Detect which cell encompasses the target text, then output its [x, y] center coordinate. 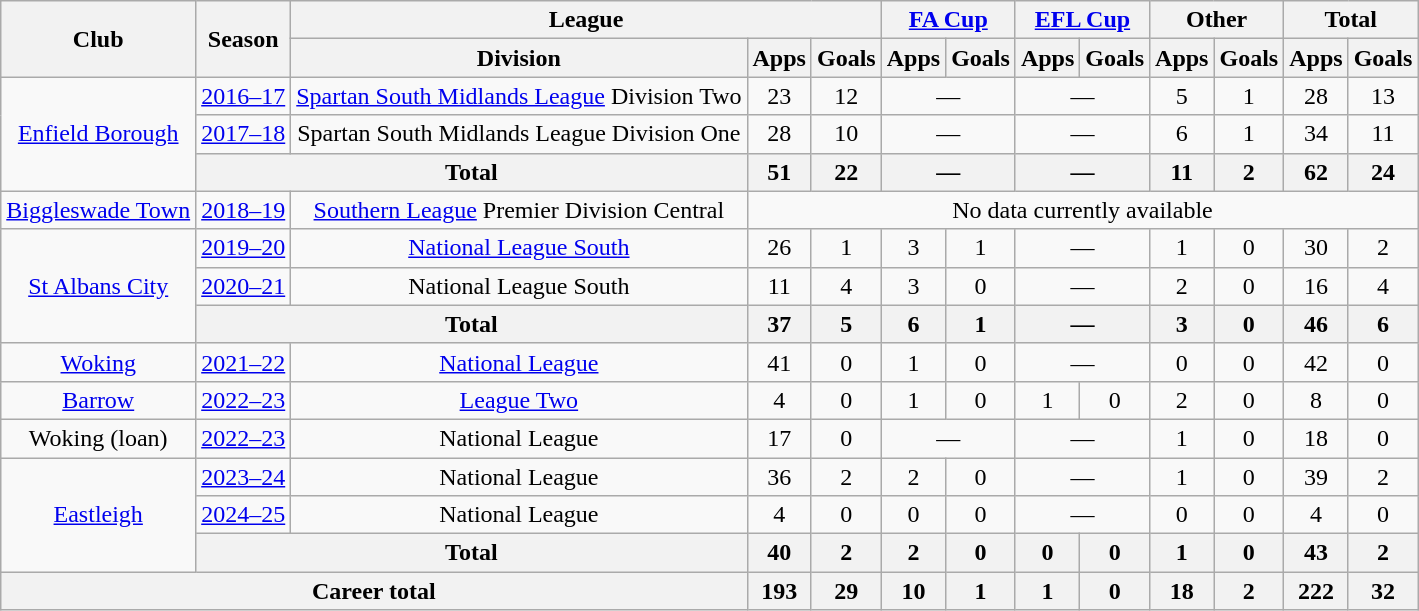
Spartan South Midlands League Division Two [519, 96]
24 [1383, 172]
League Two [519, 400]
St Albans City [98, 286]
No data currently available [1082, 210]
62 [1316, 172]
37 [779, 324]
51 [779, 172]
29 [846, 591]
Eastleigh [98, 515]
2018–19 [244, 210]
2021–22 [244, 362]
2024–25 [244, 515]
34 [1316, 134]
222 [1316, 591]
40 [779, 553]
16 [1316, 286]
EFL Cup [1082, 20]
46 [1316, 324]
193 [779, 591]
League [586, 20]
13 [1383, 96]
Woking (loan) [98, 438]
43 [1316, 553]
17 [779, 438]
8 [1316, 400]
41 [779, 362]
39 [1316, 477]
22 [846, 172]
Division [519, 58]
36 [779, 477]
Season [244, 39]
32 [1383, 591]
Southern League Premier Division Central [519, 210]
Career total [374, 591]
Club [98, 39]
23 [779, 96]
Woking [98, 362]
12 [846, 96]
Enfield Borough [98, 134]
26 [779, 248]
Biggleswade Town [98, 210]
2017–18 [244, 134]
2020–21 [244, 286]
FA Cup [948, 20]
42 [1316, 362]
2019–20 [244, 248]
30 [1316, 248]
Barrow [98, 400]
2023–24 [244, 477]
2016–17 [244, 96]
Other [1217, 20]
Spartan South Midlands League Division One [519, 134]
